From the cell containing the given text, extract its center point as [x, y] coordinate. 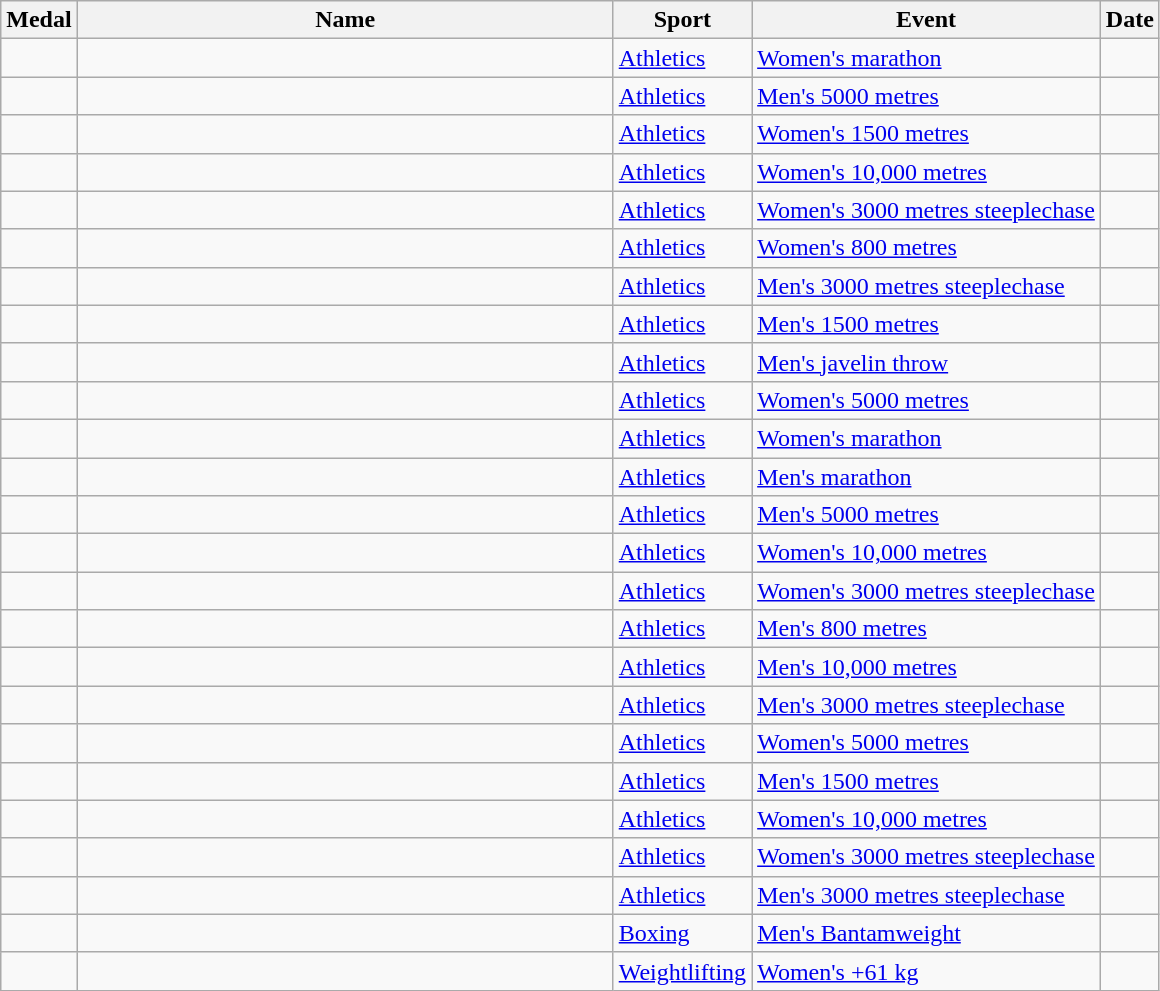
Date [1130, 20]
Men's 10,000 metres [926, 667]
Men's javelin throw [926, 362]
Medal [39, 20]
Women's +61 kg [926, 971]
Sport [682, 20]
Boxing [682, 933]
Men's Bantamweight [926, 933]
Men's 800 metres [926, 629]
Event [926, 20]
Weightlifting [682, 971]
Men's marathon [926, 477]
Women's 1500 metres [926, 134]
Name [345, 20]
Women's 800 metres [926, 248]
